Output the (X, Y) coordinate of the center of the cell containing the given text.  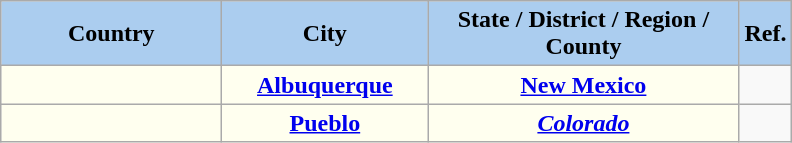
City (325, 34)
Ref. (766, 34)
Colorado (584, 123)
Country (112, 34)
New Mexico (584, 85)
Albuquerque (325, 85)
State / District / Region / County (584, 34)
Pueblo (325, 123)
